Output the (X, Y) coordinate of the center of the cell containing the given text.  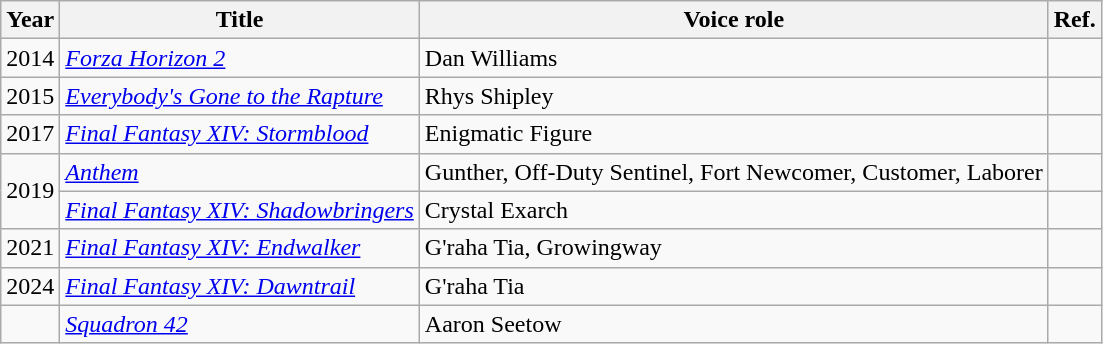
Ref. (1074, 20)
Final Fantasy XIV: Shadowbringers (240, 210)
2015 (30, 96)
Forza Horizon 2 (240, 58)
Squadron 42 (240, 324)
2021 (30, 248)
Enigmatic Figure (734, 134)
Rhys Shipley (734, 96)
Title (240, 20)
Aaron Seetow (734, 324)
G'raha Tia, Growingway (734, 248)
2017 (30, 134)
2024 (30, 286)
Final Fantasy XIV: Endwalker (240, 248)
2019 (30, 191)
Final Fantasy XIV: Dawntrail (240, 286)
Gunther, Off-Duty Sentinel, Fort Newcomer, Customer, Laborer (734, 172)
Everybody's Gone to the Rapture (240, 96)
Crystal Exarch (734, 210)
Final Fantasy XIV: Stormblood (240, 134)
G'raha Tia (734, 286)
Voice role (734, 20)
2014 (30, 58)
Year (30, 20)
Dan Williams (734, 58)
Anthem (240, 172)
